Find where the given text appears and provide that cell's center as [x, y] coordinate. 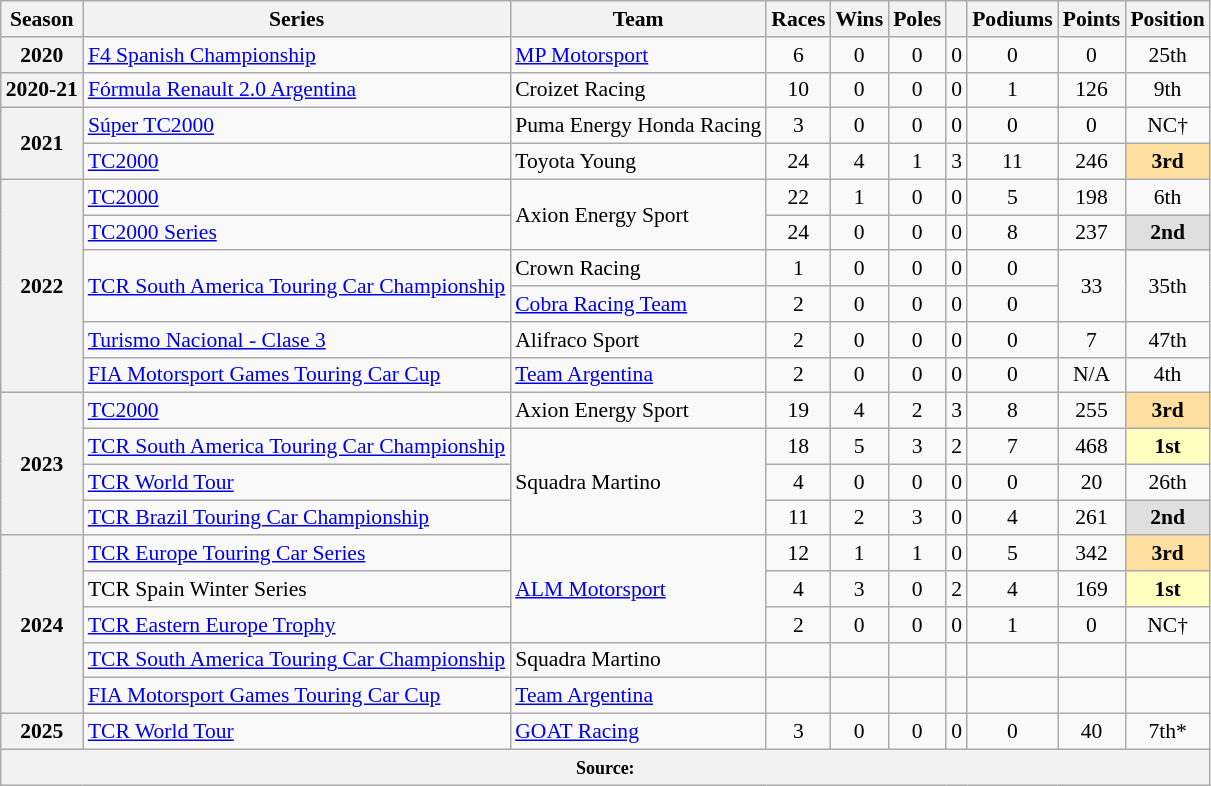
Croizet Racing [638, 90]
2024 [42, 625]
9th [1167, 90]
19 [798, 411]
2022 [42, 286]
Races [798, 19]
20 [1092, 482]
F4 Spanish Championship [296, 55]
2023 [42, 464]
Source: [606, 767]
468 [1092, 447]
TCR Eastern Europe Trophy [296, 625]
261 [1092, 518]
2020-21 [42, 90]
Puma Energy Honda Racing [638, 126]
GOAT Racing [638, 732]
126 [1092, 90]
TCR Spain Winter Series [296, 589]
2025 [42, 732]
ALM Motorsport [638, 590]
Crown Racing [638, 269]
Alifraco Sport [638, 340]
TC2000 Series [296, 233]
33 [1092, 286]
26th [1167, 482]
Season [42, 19]
7th* [1167, 732]
12 [798, 554]
Fórmula Renault 2.0 Argentina [296, 90]
Series [296, 19]
6th [1167, 197]
4th [1167, 375]
Turismo Nacional - Clase 3 [296, 340]
MP Motorsport [638, 55]
22 [798, 197]
10 [798, 90]
169 [1092, 589]
198 [1092, 197]
Wins [859, 19]
342 [1092, 554]
246 [1092, 162]
18 [798, 447]
2020 [42, 55]
2021 [42, 144]
Cobra Racing Team [638, 304]
Podiums [1012, 19]
47th [1167, 340]
TCR Europe Touring Car Series [296, 554]
6 [798, 55]
N/A [1092, 375]
35th [1167, 286]
255 [1092, 411]
Position [1167, 19]
237 [1092, 233]
TCR Brazil Touring Car Championship [296, 518]
25th [1167, 55]
40 [1092, 732]
Points [1092, 19]
Poles [917, 19]
Team [638, 19]
Toyota Young [638, 162]
Súper TC2000 [296, 126]
